Locate the cell with the specified text and output its (X, Y) center coordinate. 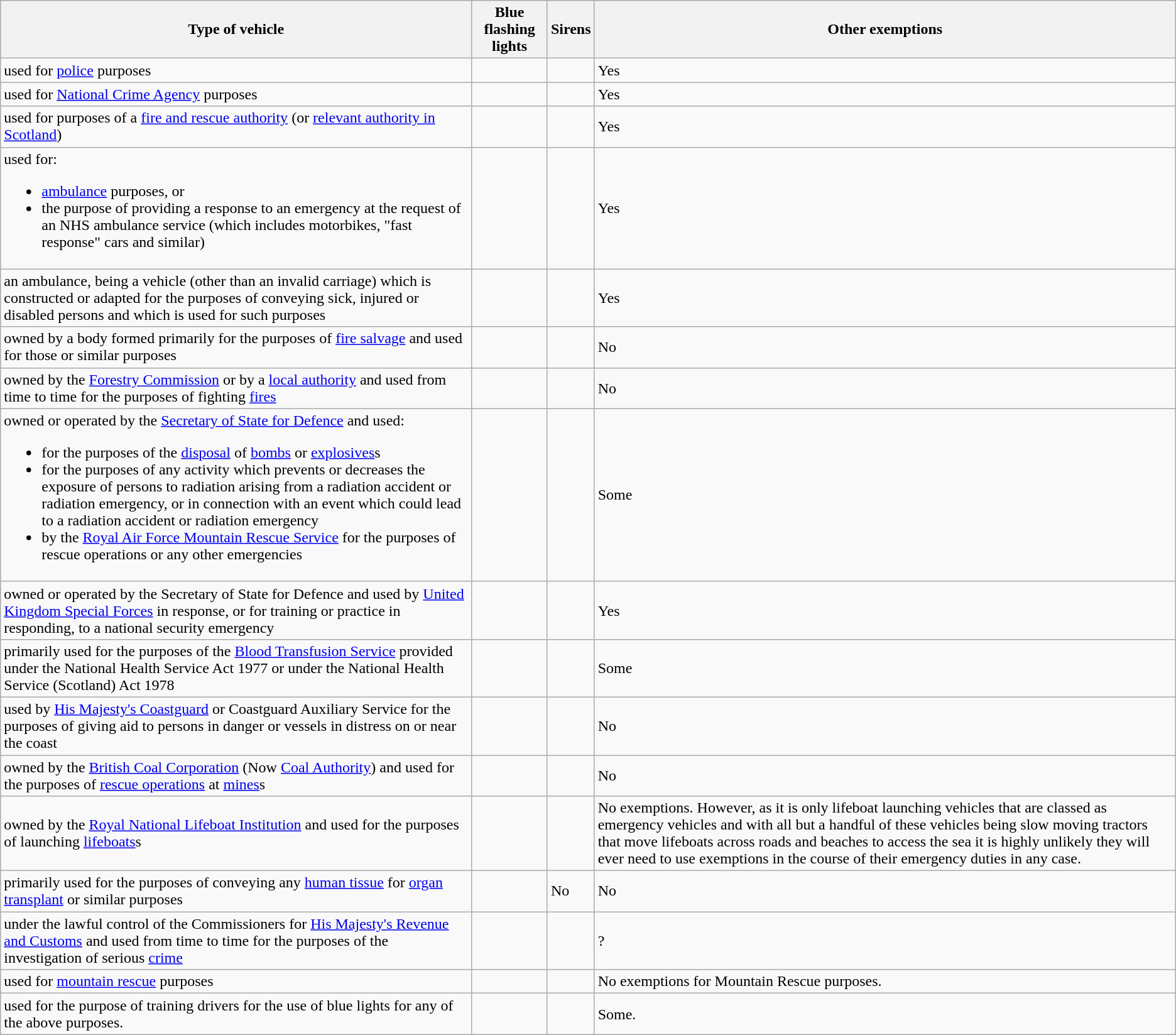
owned by the Royal National Lifeboat Institution and used for the purposes of launching lifeboatss (236, 833)
Other exemptions (885, 30)
owned by a body formed primarily for the purposes of fire salvage and used for those or similar purposes (236, 347)
Type of vehicle (236, 30)
used for mountain rescue purposes (236, 982)
used for purposes of a fire and rescue authority (or relevant authority in Scotland) (236, 127)
Blue flashing lights (510, 30)
owned by the British Coal Corporation (Now Coal Authority) and used for the purposes of rescue operations at miness (236, 775)
No exemptions for Mountain Rescue purposes. (885, 982)
used for National Crime Agency purposes (236, 94)
owned by the Forestry Commission or by a local authority and used from time to time for the purposes of fighting fires (236, 388)
primarily used for the purposes of conveying any human tissue for organ transplant or similar purposes (236, 891)
used for the purpose of training drivers for the use of blue lights for any of the above purposes. (236, 1014)
Sirens (570, 30)
used for police purposes (236, 70)
Some. (885, 1014)
? (885, 941)
